Return (x, y) of the center of cell containing provided text 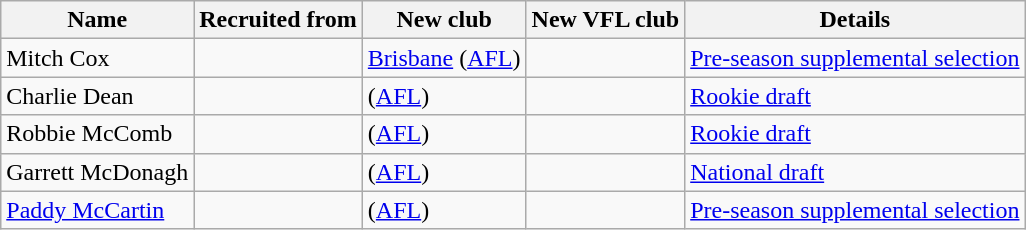
New club (444, 20)
Details (855, 20)
Recruited from (278, 20)
Brisbane (AFL) (444, 58)
National draft (855, 172)
Paddy McCartin (98, 210)
Garrett McDonagh (98, 172)
Name (98, 20)
Charlie Dean (98, 96)
Robbie McComb (98, 134)
Mitch Cox (98, 58)
New VFL club (606, 20)
